Extract the (x, y) coordinate from the center of the cell holding the provided text.  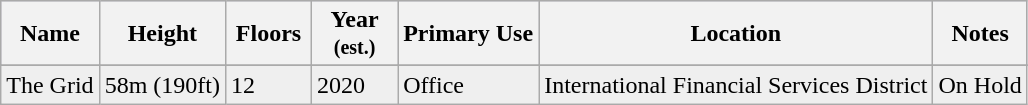
Floors (268, 34)
Name (50, 34)
International Financial Services District (736, 85)
The Grid (50, 85)
12 (268, 85)
Notes (980, 34)
2020 (355, 85)
Height (162, 34)
Year (est.) (355, 34)
Primary Use (468, 34)
Office (468, 85)
On Hold (980, 85)
58m (190ft) (162, 85)
Location (736, 34)
